Return [x, y] of the center of cell containing provided text 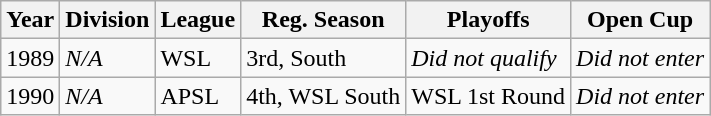
Reg. Season [324, 20]
Open Cup [640, 20]
WSL 1st Round [488, 96]
3rd, South [324, 58]
APSL [198, 96]
League [198, 20]
1989 [30, 58]
Division [108, 20]
Playoffs [488, 20]
Year [30, 20]
1990 [30, 96]
4th, WSL South [324, 96]
WSL [198, 58]
Did not qualify [488, 58]
